Extract the [X, Y] coordinate from the center of the cell holding the provided text.  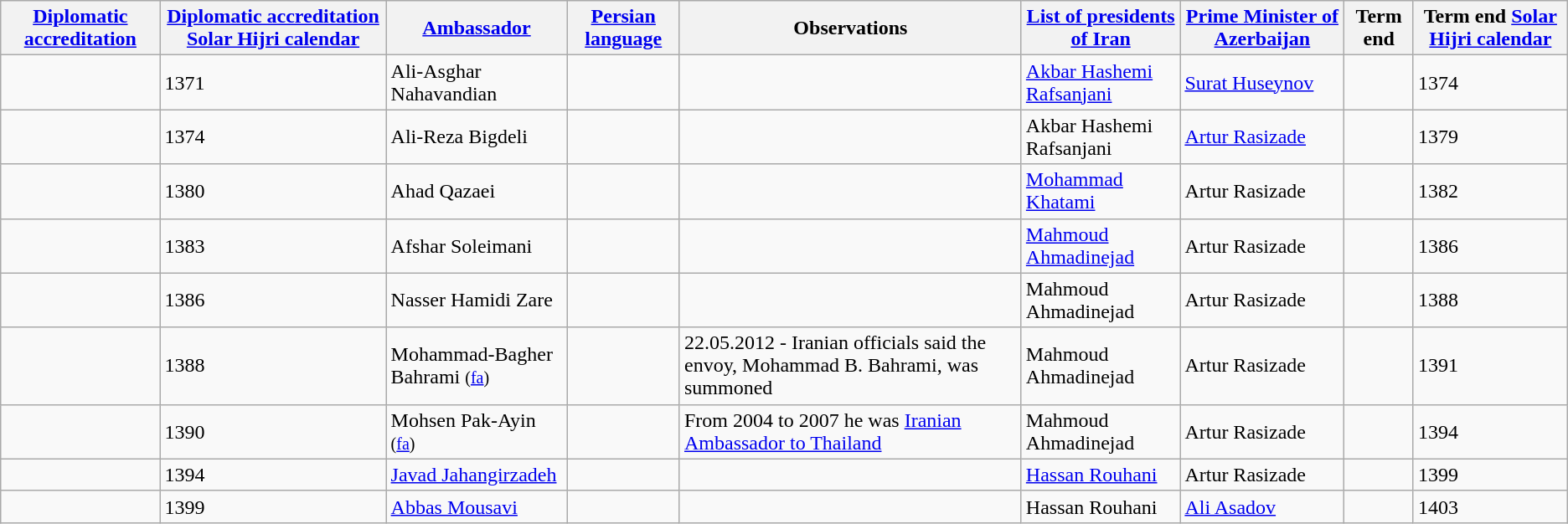
Javad Jahangirzadeh [477, 475]
1403 [1490, 506]
Ali-Reza Bigdeli [477, 137]
Mohsen Pak-Ayin (fa) [477, 432]
1380 [273, 191]
Term end [1379, 28]
From 2004 to 2007 he was Iranian Ambassador to Thailand [850, 432]
Mohammad-Bagher Bahrami (fa) [477, 366]
Nasser Hamidi Zare [477, 300]
Term end Solar Hijri calendar [1490, 28]
1371 [273, 82]
Ambassador [477, 28]
Surat Huseynov [1262, 82]
Diplomatic accreditation [80, 28]
Prime Minister of Azerbaijan [1262, 28]
Observations [850, 28]
1382 [1490, 191]
Abbas Mousavi [477, 506]
22.05.2012 - Iranian officials said the envoy, Mohammad B. Bahrami, was summoned [850, 366]
List of presidents of Iran [1101, 28]
1390 [273, 432]
Ahad Qazaei [477, 191]
Diplomatic accreditation Solar Hijri calendar [273, 28]
1379 [1490, 137]
1383 [273, 246]
Mohammad Khatami [1101, 191]
Afshar Soleimani [477, 246]
Persian language [623, 28]
1391 [1490, 366]
Ali Asadov [1262, 506]
Ali-Asghar Nahavandian [477, 82]
